Locate the cell with the specified text and output its [x, y] center coordinate. 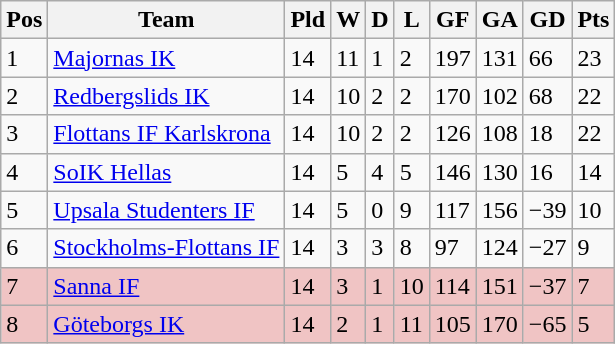
197 [452, 58]
68 [548, 96]
GF [452, 20]
Pld [308, 20]
Majornas IK [166, 58]
Göteborgs IK [166, 324]
SoIK Hellas [166, 172]
124 [500, 248]
117 [452, 210]
130 [500, 172]
−65 [548, 324]
D [380, 20]
66 [548, 58]
GA [500, 20]
Pts [594, 20]
−37 [548, 286]
146 [452, 172]
Sanna IF [166, 286]
W [348, 20]
Team [166, 20]
Flottans IF Karlskrona [166, 134]
114 [452, 286]
102 [500, 96]
L [412, 20]
18 [548, 134]
97 [452, 248]
Upsala Studenters IF [166, 210]
0 [380, 210]
131 [500, 58]
108 [500, 134]
6 [24, 248]
Stockholms-Flottans IF [166, 248]
Redbergslids IK [166, 96]
105 [452, 324]
156 [500, 210]
23 [594, 58]
126 [452, 134]
GD [548, 20]
Pos [24, 20]
151 [500, 286]
−27 [548, 248]
16 [548, 172]
−39 [548, 210]
